Extract the (x, y) coordinate from the center of the cell holding the provided text.  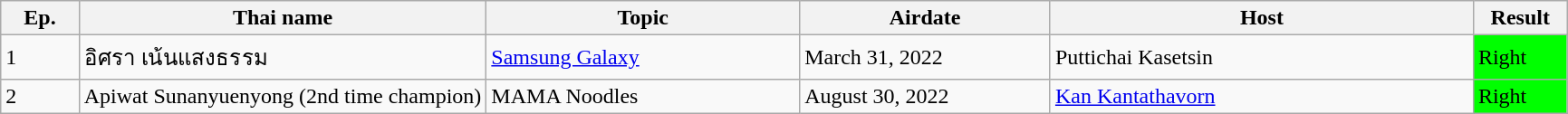
2 (40, 96)
Samsung Galaxy (643, 58)
Ep. (40, 18)
MAMA Noodles (643, 96)
Result (1520, 18)
August 30, 2022 (926, 96)
Topic (643, 18)
March 31, 2022 (926, 58)
Kan Kantathavorn (1261, 96)
Thai name (283, 18)
1 (40, 58)
Apiwat Sunanyuenyong (2nd time champion) (283, 96)
Airdate (926, 18)
Host (1261, 18)
Puttichai Kasetsin (1261, 58)
อิศรา เน้นแสงธรรม (283, 58)
